Pinpoint the cell where the given text exists, returning its [X, Y] midpoint coordinate. 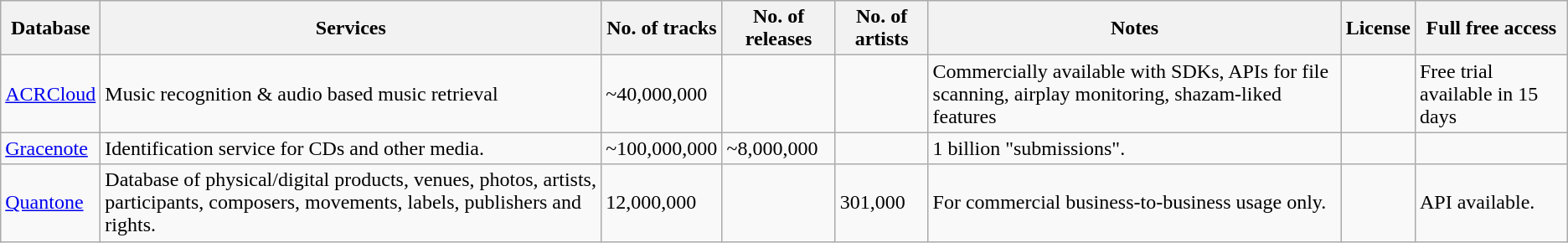
Commercially available with SDKs, APIs for file scanning, airplay monitoring, shazam-liked features [1134, 94]
No. of releases [779, 28]
No. of artists [881, 28]
Database of physical/digital products, venues, photos, artists, participants, composers, movements, labels, publishers and rights. [351, 203]
API available. [1491, 203]
Gracenote [50, 148]
~40,000,000 [662, 94]
Services [351, 28]
Full free access [1491, 28]
Notes [1134, 28]
~8,000,000 [779, 148]
Quantone [50, 203]
Music recognition & audio based music retrieval [351, 94]
License [1378, 28]
~100,000,000 [662, 148]
Free trial available in 15 days [1491, 94]
No. of tracks [662, 28]
301,000 [881, 203]
1 billion "submissions". [1134, 148]
Identification service for CDs and other media. [351, 148]
12,000,000 [662, 203]
Database [50, 28]
ACRCloud [50, 94]
For commercial business-to-business usage only. [1134, 203]
